Identify which cell holds the provided text, then report its (X, Y) central coordinate. 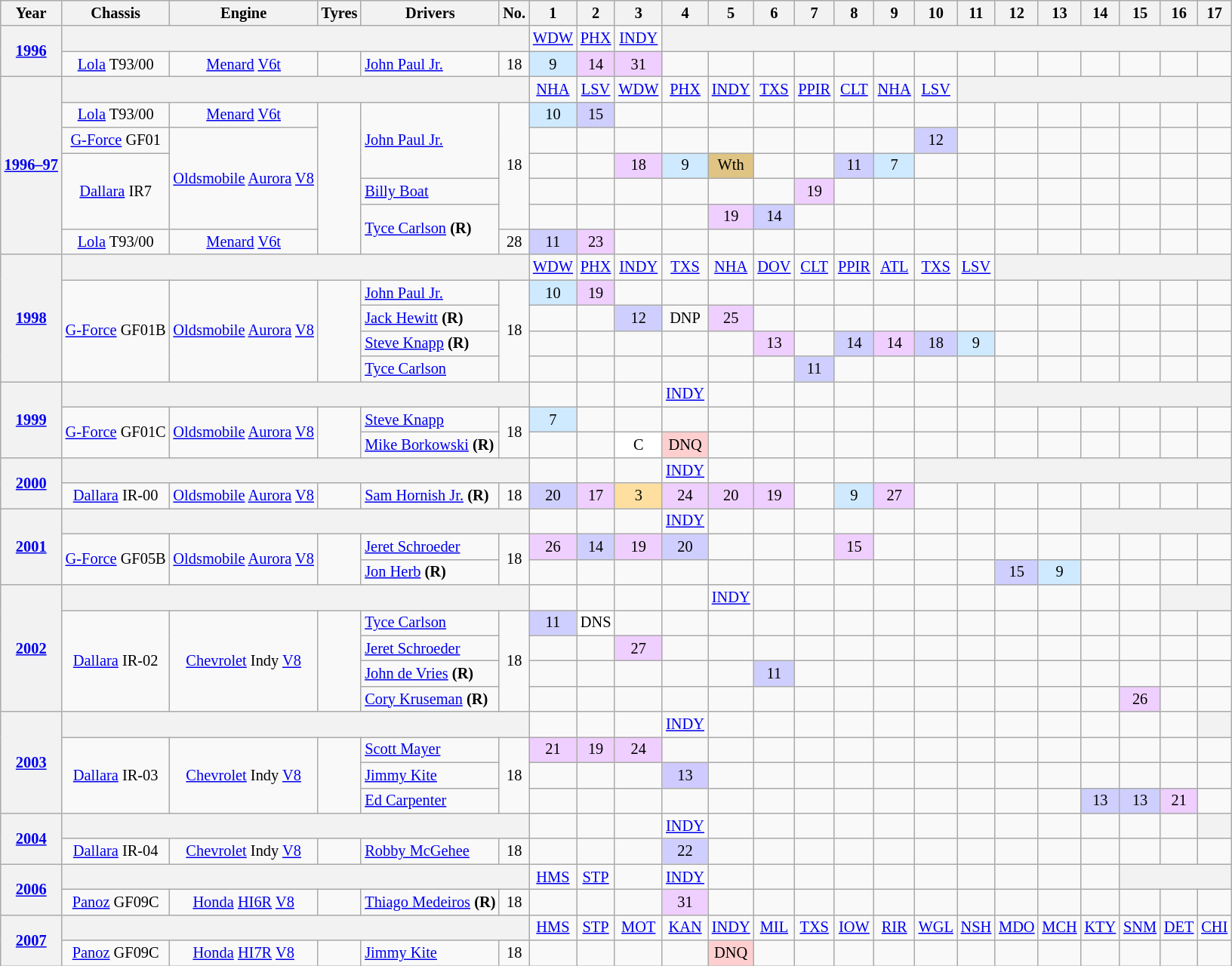
1996 (32, 51)
Honda HI6R V8 (244, 902)
25 (731, 318)
6 (774, 13)
DNP (685, 318)
G-Force GF01 (116, 140)
ATL (895, 267)
2000 (32, 483)
Sam Hornish Jr. (R) (430, 496)
WGL (936, 928)
1998 (32, 318)
1 (553, 13)
CHI (1214, 928)
Honda HI7R V8 (244, 953)
Robby McGehee (430, 851)
C (639, 445)
Tyres (340, 13)
Chassis (116, 13)
SNM (1140, 928)
Scott Mayer (430, 749)
Steve Knapp (R) (430, 343)
Billy Boat (430, 191)
5 (731, 13)
Dallara IR-04 (116, 851)
2001 (32, 546)
IOW (855, 928)
Jack Hewitt (R) (430, 318)
John de Vries (R) (430, 673)
Thiago Medeiros (R) (430, 902)
Drivers (430, 13)
Dallara IR-00 (116, 496)
2 (596, 13)
Year (32, 13)
2004 (32, 838)
2003 (32, 762)
No. (514, 13)
Steve Knapp (430, 420)
2007 (32, 940)
2002 (32, 648)
Cory Kruseman (R) (430, 699)
Tyce Carlson (R) (430, 229)
MCH (1059, 928)
8 (855, 13)
1996–97 (32, 165)
Dallara IR-02 (116, 661)
16 (1179, 13)
Engine (244, 13)
KTY (1101, 928)
DET (1179, 928)
RIR (895, 928)
G-Force GF01C (116, 432)
Jon Herb (R) (430, 572)
Mike Borkowski (R) (430, 445)
4 (685, 13)
NSH (976, 928)
28 (514, 241)
KAN (685, 928)
Dallara IR7 (116, 190)
MOT (639, 928)
G-Force GF05B (116, 558)
MIL (774, 928)
G-Force GF01B (116, 331)
DNS (596, 623)
1999 (32, 420)
23 (596, 241)
DOV (774, 267)
Wth (731, 165)
22 (685, 851)
MDO (1016, 928)
Ed Carpenter (430, 801)
Dallara IR-03 (116, 774)
2006 (32, 889)
